Search for the cell housing the specified text and yield its (X, Y) center coordinate. 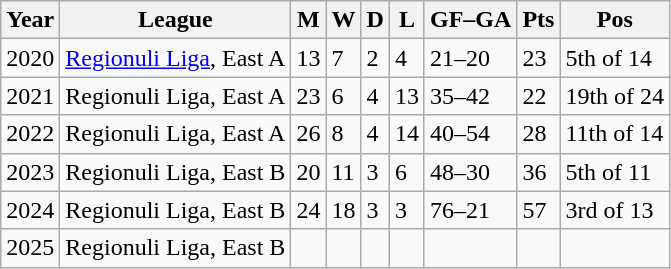
2024 (30, 210)
18 (344, 210)
20 (308, 172)
57 (538, 210)
W (344, 20)
5th of 11 (615, 172)
24 (308, 210)
8 (344, 134)
28 (538, 134)
2020 (30, 58)
76–21 (470, 210)
2023 (30, 172)
35–42 (470, 96)
22 (538, 96)
19th of 24 (615, 96)
26 (308, 134)
Pos (615, 20)
36 (538, 172)
2021 (30, 96)
L (406, 20)
2 (375, 58)
40–54 (470, 134)
2022 (30, 134)
Pts (538, 20)
14 (406, 134)
D (375, 20)
11 (344, 172)
5th of 14 (615, 58)
11th of 14 (615, 134)
GF–GA (470, 20)
48–30 (470, 172)
3rd of 13 (615, 210)
21–20 (470, 58)
Year (30, 20)
M (308, 20)
7 (344, 58)
2025 (30, 248)
League (176, 20)
